Locate the cell with the specified text and output its (X, Y) center coordinate. 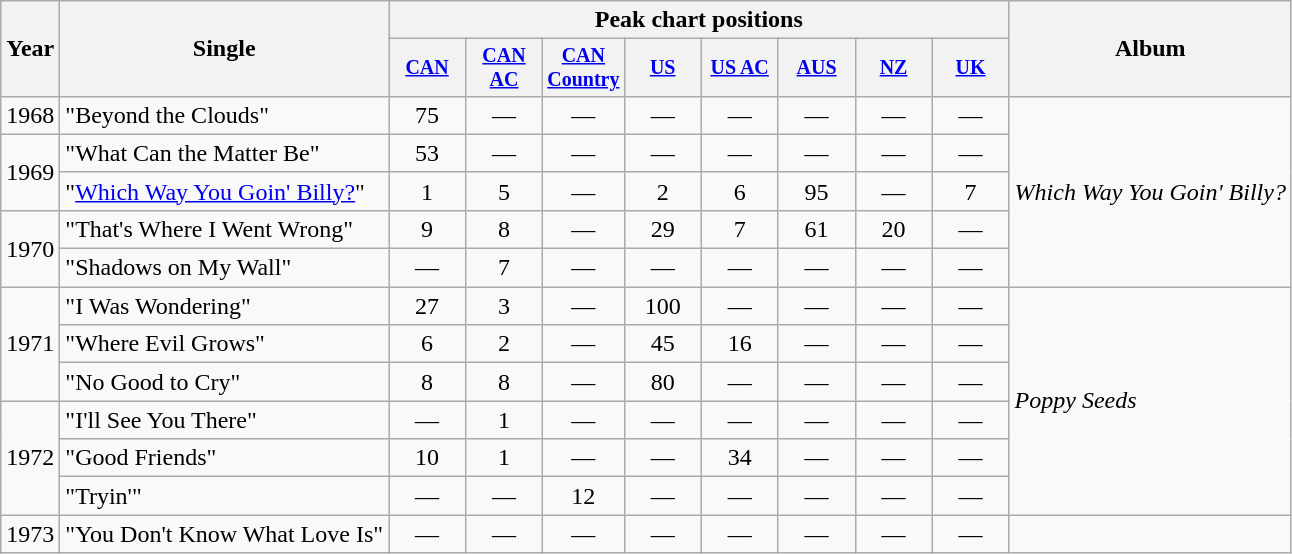
80 (662, 382)
10 (428, 458)
1973 (30, 534)
45 (662, 344)
"You Don't Know What Love Is" (224, 534)
20 (894, 229)
UK (970, 68)
US (662, 68)
1972 (30, 458)
12 (584, 496)
29 (662, 229)
CAN Country (584, 68)
16 (740, 344)
Album (1150, 49)
"No Good to Cry" (224, 382)
CAN AC (504, 68)
53 (428, 153)
34 (740, 458)
"Which Way You Goin' Billy?" (224, 191)
Year (30, 49)
9 (428, 229)
"Shadows on My Wall" (224, 268)
"Good Friends" (224, 458)
1969 (30, 172)
5 (504, 191)
1971 (30, 344)
75 (428, 115)
Single (224, 49)
"I'll See You There" (224, 420)
"I Was Wondering" (224, 306)
"That's Where I Went Wrong" (224, 229)
Which Way You Goin' Billy? (1150, 191)
US AC (740, 68)
27 (428, 306)
AUS (816, 68)
"Tryin'" (224, 496)
1970 (30, 248)
3 (504, 306)
CAN (428, 68)
61 (816, 229)
"What Can the Matter Be" (224, 153)
"Beyond the Clouds" (224, 115)
Peak chart positions (699, 20)
NZ (894, 68)
"Where Evil Grows" (224, 344)
95 (816, 191)
Poppy Seeds (1150, 401)
1968 (30, 115)
100 (662, 306)
